Provide the (x, y) coordinate of the cell's center where the given text is located.  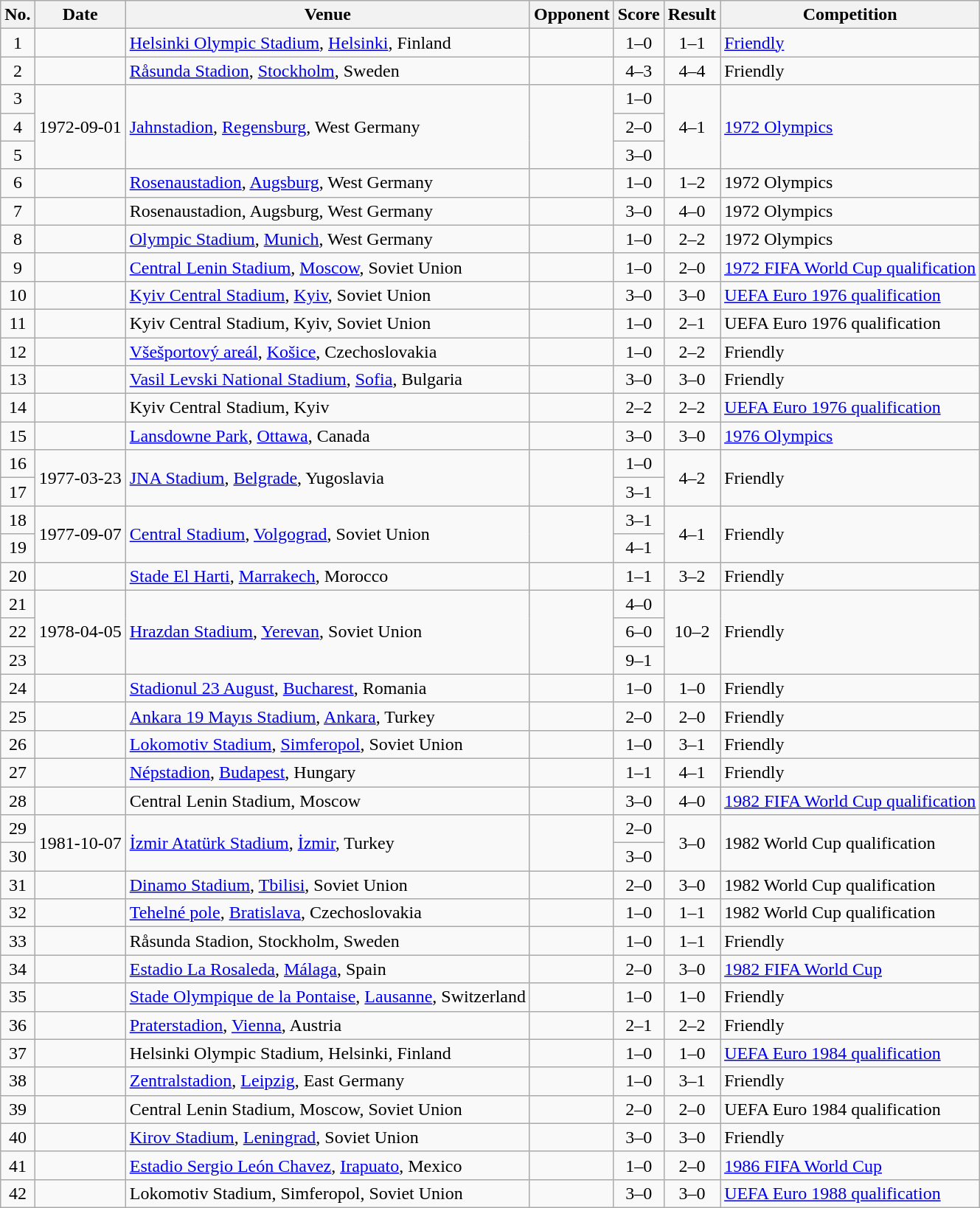
23 (18, 660)
36 (18, 1025)
6–0 (639, 632)
Olympic Stadium, Munich, West Germany (327, 239)
6 (18, 183)
8 (18, 239)
37 (18, 1053)
1972 FIFA World Cup qualification (850, 267)
10 (18, 295)
Stade Olympique de la Pontaise, Lausanne, Switzerland (327, 997)
1–2 (692, 183)
Dinamo Stadium, Tbilisi, Soviet Union (327, 885)
Zentralstadion, Leipzig, East Germany (327, 1081)
28 (18, 800)
9–1 (639, 660)
Score (639, 15)
Praterstadion, Vienna, Austria (327, 1025)
1977-09-07 (80, 534)
Central Stadium, Volgograd, Soviet Union (327, 534)
1976 Olympics (850, 436)
4–4 (692, 71)
Estadio La Rosaleda, Málaga, Spain (327, 969)
1977-03-23 (80, 478)
38 (18, 1081)
40 (18, 1137)
1981-10-07 (80, 843)
4 (18, 127)
İzmir Atatürk Stadium, İzmir, Turkey (327, 843)
30 (18, 857)
11 (18, 323)
Hrazdan Stadium, Yerevan, Soviet Union (327, 632)
31 (18, 885)
42 (18, 1193)
Vasil Levski National Stadium, Sofia, Bulgaria (327, 380)
Date (80, 15)
5 (18, 155)
14 (18, 408)
Estadio Sergio León Chavez, Irapuato, Mexico (327, 1165)
4–2 (692, 478)
Tehelné pole, Bratislava, Czechoslovakia (327, 913)
Kyiv Central Stadium, Kyiv (327, 408)
JNA Stadium, Belgrade, Yugoslavia (327, 478)
13 (18, 380)
16 (18, 464)
41 (18, 1165)
Competition (850, 15)
27 (18, 772)
No. (18, 15)
Jahnstadion, Regensburg, West Germany (327, 127)
35 (18, 997)
25 (18, 716)
9 (18, 267)
18 (18, 520)
3 (18, 99)
39 (18, 1109)
Central Lenin Stadium, Moscow (327, 800)
20 (18, 576)
2 (18, 71)
Všešportový areál, Košice, Czechoslovakia (327, 352)
Lansdowne Park, Ottawa, Canada (327, 436)
Opponent (571, 15)
Stade El Harti, Marrakech, Morocco (327, 576)
Venue (327, 15)
Kirov Stadium, Leningrad, Soviet Union (327, 1137)
26 (18, 744)
12 (18, 352)
4–3 (639, 71)
22 (18, 632)
1982 FIFA World Cup (850, 969)
24 (18, 688)
17 (18, 492)
UEFA Euro 1988 qualification (850, 1193)
1986 FIFA World Cup (850, 1165)
1972-09-01 (80, 127)
Ankara 19 Mayıs Stadium, Ankara, Turkey (327, 716)
3–2 (692, 576)
32 (18, 913)
10–2 (692, 632)
Népstadion, Budapest, Hungary (327, 772)
19 (18, 548)
29 (18, 829)
Result (692, 15)
7 (18, 211)
Stadionul 23 August, Bucharest, Romania (327, 688)
34 (18, 969)
1982 FIFA World Cup qualification (850, 800)
1978-04-05 (80, 632)
1 (18, 43)
33 (18, 941)
21 (18, 604)
15 (18, 436)
